Return [x, y] of the center of cell containing provided text 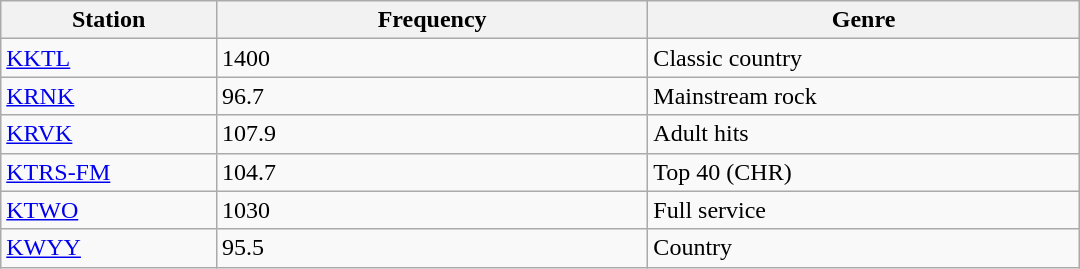
1400 [432, 58]
Genre [864, 20]
Frequency [432, 20]
1030 [432, 210]
KRNK [109, 96]
KWYY [109, 248]
104.7 [432, 172]
KKTL [109, 58]
96.7 [432, 96]
95.5 [432, 248]
KRVK [109, 134]
Adult hits [864, 134]
107.9 [432, 134]
Full service [864, 210]
KTWO [109, 210]
Station [109, 20]
KTRS-FM [109, 172]
Classic country [864, 58]
Mainstream rock [864, 96]
Top 40 (CHR) [864, 172]
Country [864, 248]
